Detect which cell encompasses the target text, then output its [x, y] center coordinate. 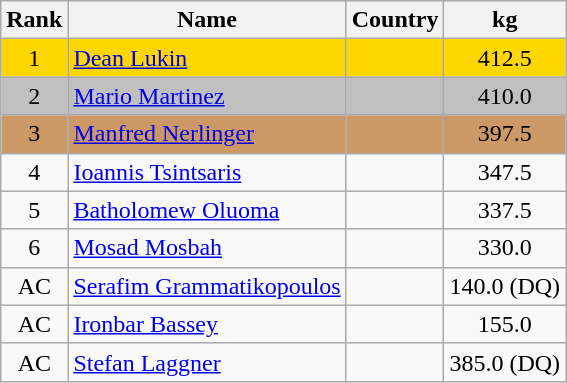
Mosad Mosbah [207, 248]
330.0 [505, 248]
2 [34, 96]
Rank [34, 20]
Ioannis Tsintsaris [207, 172]
347.5 [505, 172]
140.0 (DQ) [505, 286]
155.0 [505, 324]
3 [34, 134]
Manfred Nerlinger [207, 134]
Batholomew Oluoma [207, 210]
337.5 [505, 210]
Mario Martinez [207, 96]
Name [207, 20]
Country [395, 20]
1 [34, 58]
397.5 [505, 134]
Dean Lukin [207, 58]
6 [34, 248]
Ironbar Bassey [207, 324]
4 [34, 172]
Serafim Grammatikopoulos [207, 286]
410.0 [505, 96]
Stefan Laggner [207, 362]
385.0 (DQ) [505, 362]
kg [505, 20]
5 [34, 210]
412.5 [505, 58]
